From the cell containing the given text, extract its center point as (x, y) coordinate. 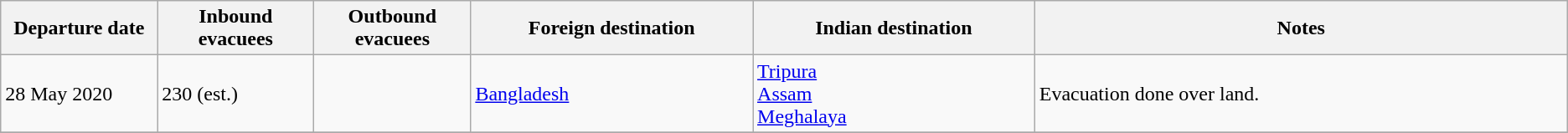
Bangladesh (611, 94)
Inbound evacuees (236, 28)
28 May 2020 (79, 94)
Outbound evacuees (392, 28)
TripuraAssamMeghalaya (895, 94)
Indian destination (895, 28)
Departure date (79, 28)
230 (est.) (236, 94)
Evacuation done over land. (1301, 94)
Notes (1301, 28)
Foreign destination (611, 28)
